Extract the (x, y) coordinate from the center of the cell holding the provided text.  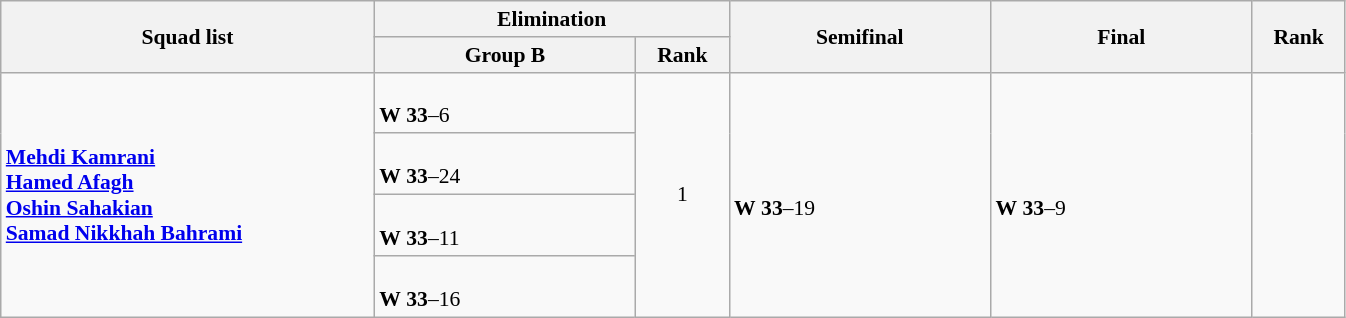
W 33–11 (504, 226)
W 33–16 (504, 286)
Mehdi KamraniHamed AfaghOshin SahakianSamad Nikkhah Bahrami (188, 194)
W 33–6 (504, 102)
Elimination (552, 19)
1 (682, 194)
W 33–9 (1120, 194)
Final (1120, 36)
W 33–19 (860, 194)
Semifinal (860, 36)
W 33–24 (504, 164)
Squad list (188, 36)
Group B (504, 55)
